From the cell containing the given text, extract its center point as (x, y) coordinate. 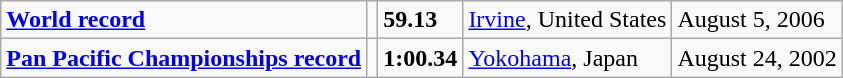
Irvine, United States (568, 20)
Yokohama, Japan (568, 58)
World record (184, 20)
Pan Pacific Championships record (184, 58)
59.13 (420, 20)
August 24, 2002 (757, 58)
1:00.34 (420, 58)
August 5, 2006 (757, 20)
